Capture the cell that displays the provided text and extract its (X, Y) central coordinate. 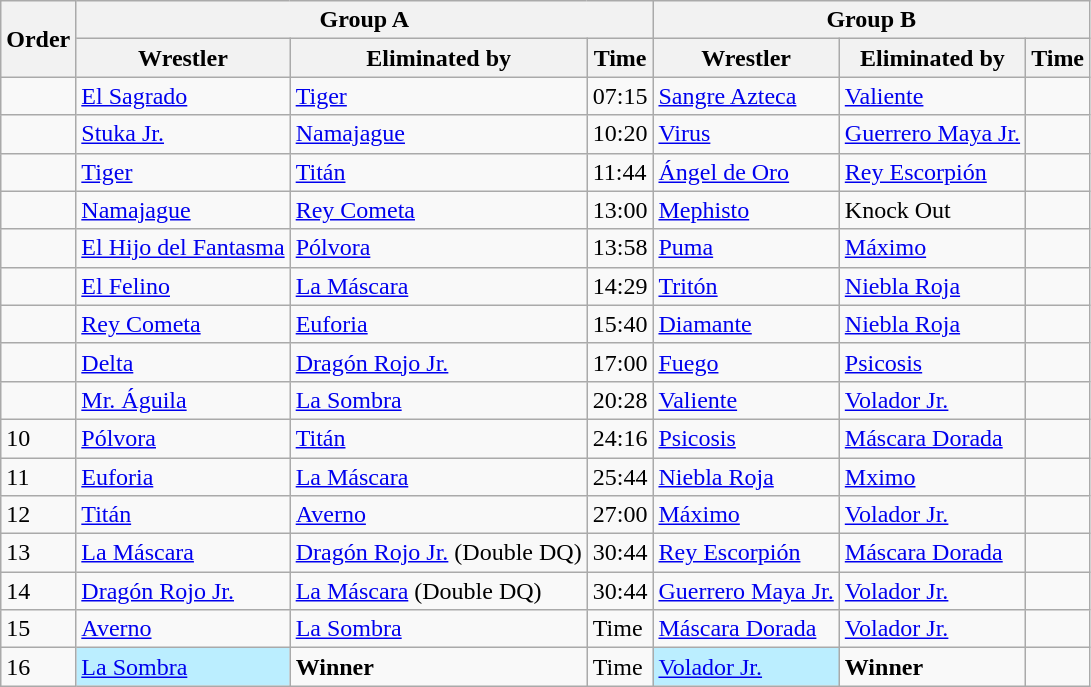
La Máscara (Double DQ) (438, 591)
Tritón (746, 286)
El Hijo del Fantasma (183, 248)
13 (38, 553)
Mr. Águila (183, 400)
El Felino (183, 286)
15:40 (620, 324)
11 (38, 477)
27:00 (620, 515)
07:15 (620, 96)
11:44 (620, 172)
Mximo (932, 477)
15 (38, 629)
Puma (746, 248)
14 (38, 591)
Fuego (746, 362)
20:28 (620, 400)
24:16 (620, 438)
Group A (364, 20)
Diamante (746, 324)
17:00 (620, 362)
25:44 (620, 477)
Group B (872, 20)
Dragón Rojo Jr. (Double DQ) (438, 553)
10 (38, 438)
13:00 (620, 210)
El Sagrado (183, 96)
14:29 (620, 286)
Ángel de Oro (746, 172)
Stuka Jr. (183, 134)
Virus (746, 134)
10:20 (620, 134)
13:58 (620, 248)
Knock Out (932, 210)
16 (38, 667)
Sangre Azteca (746, 96)
Delta (183, 362)
Mephisto (746, 210)
Order (38, 39)
12 (38, 515)
